Search for the cell housing the specified text and yield its [x, y] center coordinate. 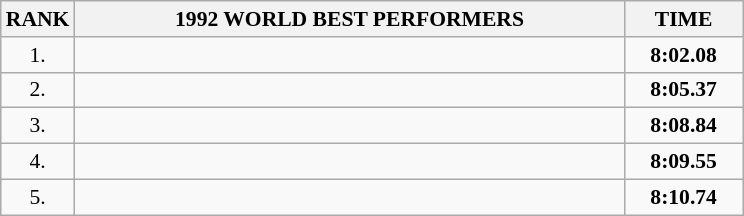
8:02.08 [684, 55]
4. [38, 162]
8:05.37 [684, 90]
2. [38, 90]
8:10.74 [684, 197]
8:09.55 [684, 162]
1992 WORLD BEST PERFORMERS [349, 19]
3. [38, 126]
8:08.84 [684, 126]
TIME [684, 19]
RANK [38, 19]
1. [38, 55]
5. [38, 197]
